For the text-containing cell, return its midpoint in (x, y) coordinate format. 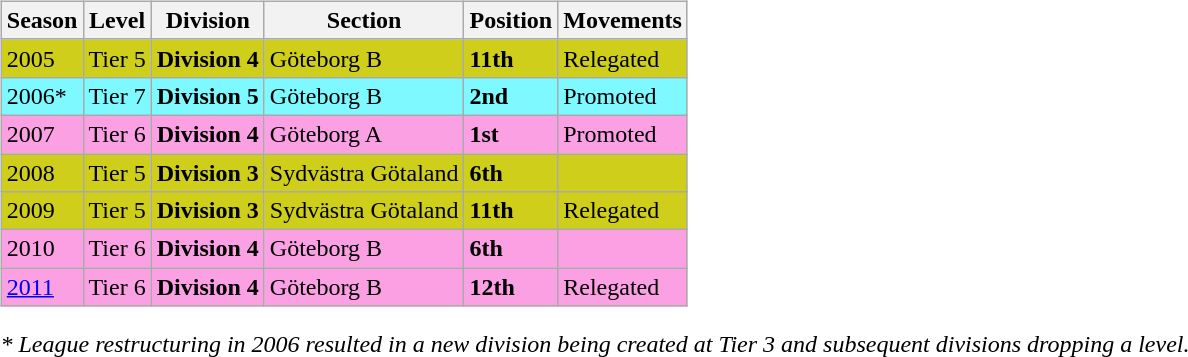
Göteborg A (364, 134)
12th (511, 287)
2011 (42, 287)
Division (208, 20)
Position (511, 20)
Tier 7 (117, 96)
Season (42, 20)
2005 (42, 58)
2008 (42, 173)
2009 (42, 211)
Movements (623, 20)
Level (117, 20)
2006* (42, 96)
2007 (42, 134)
1st (511, 134)
Division 5 (208, 96)
2nd (511, 96)
Section (364, 20)
2010 (42, 249)
